Capture the cell that displays the provided text and extract its (x, y) central coordinate. 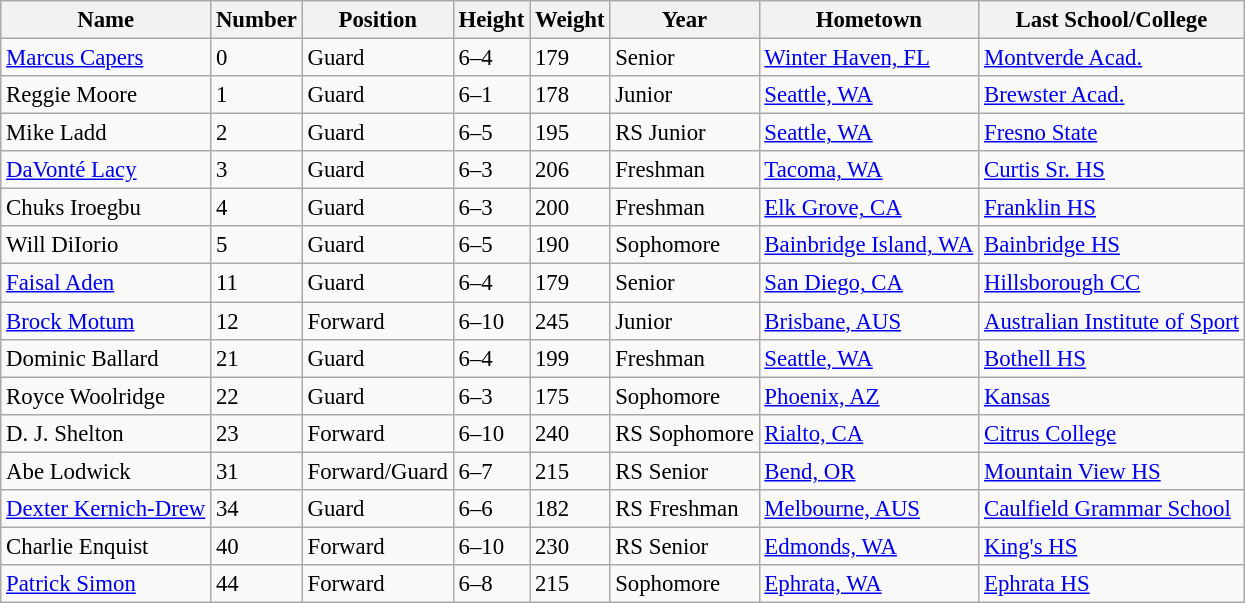
6–7 (491, 471)
Caulfield Grammar School (1112, 509)
Ephrata, WA (869, 584)
Royce Woolridge (106, 396)
12 (257, 321)
199 (570, 358)
21 (257, 358)
Faisal Aden (106, 283)
Kansas (1112, 396)
Charlie Enquist (106, 546)
Forward/Guard (378, 471)
Abe Lodwick (106, 471)
Last School/College (1112, 20)
40 (257, 546)
Winter Haven, FL (869, 58)
Elk Grove, CA (869, 208)
Citrus College (1112, 433)
5 (257, 245)
6–6 (491, 509)
King's HS (1112, 546)
Chuks Iroegbu (106, 208)
4 (257, 208)
Bainbridge Island, WA (869, 245)
3 (257, 170)
245 (570, 321)
6–1 (491, 95)
230 (570, 546)
182 (570, 509)
Montverde Acad. (1112, 58)
Mike Ladd (106, 133)
Hillsborough CC (1112, 283)
34 (257, 509)
Reggie Moore (106, 95)
240 (570, 433)
Bend, OR (869, 471)
1 (257, 95)
Ephrata HS (1112, 584)
190 (570, 245)
San Diego, CA (869, 283)
RS Junior (684, 133)
Tacoma, WA (869, 170)
Edmonds, WA (869, 546)
23 (257, 433)
Dexter Kernich-Drew (106, 509)
11 (257, 283)
Phoenix, AZ (869, 396)
DaVonté Lacy (106, 170)
Franklin HS (1112, 208)
Position (378, 20)
Melbourne, AUS (869, 509)
Australian Institute of Sport (1112, 321)
22 (257, 396)
175 (570, 396)
Bothell HS (1112, 358)
6–8 (491, 584)
RS Sophomore (684, 433)
Will DiIorio (106, 245)
D. J. Shelton (106, 433)
195 (570, 133)
0 (257, 58)
Curtis Sr. HS (1112, 170)
Fresno State (1112, 133)
Number (257, 20)
Weight (570, 20)
44 (257, 584)
Mountain View HS (1112, 471)
206 (570, 170)
178 (570, 95)
Height (491, 20)
RS Freshman (684, 509)
2 (257, 133)
Bainbridge HS (1112, 245)
31 (257, 471)
Rialto, CA (869, 433)
Dominic Ballard (106, 358)
Brock Motum (106, 321)
Name (106, 20)
200 (570, 208)
Brewster Acad. (1112, 95)
Brisbane, AUS (869, 321)
Marcus Capers (106, 58)
Year (684, 20)
Hometown (869, 20)
Patrick Simon (106, 584)
